Scan for the cell matching the given text and deliver its (X, Y) coordinate at center. 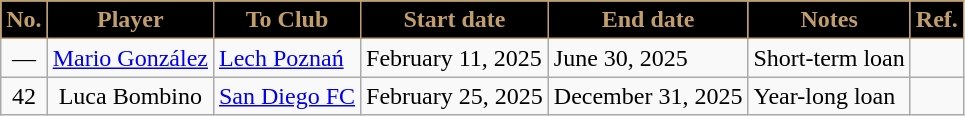
42 (24, 96)
No. (24, 20)
Ref. (936, 20)
Notes (829, 20)
Short-term loan (829, 58)
February 25, 2025 (455, 96)
San Diego FC (286, 96)
— (24, 58)
June 30, 2025 (648, 58)
Mario González (130, 58)
February 11, 2025 (455, 58)
Player (130, 20)
Luca Bombino (130, 96)
Start date (455, 20)
To Club (286, 20)
December 31, 2025 (648, 96)
Lech Poznań (286, 58)
End date (648, 20)
Year-long loan (829, 96)
